Return the [x, y] coordinate for the center point of the cell that contains the specified text.  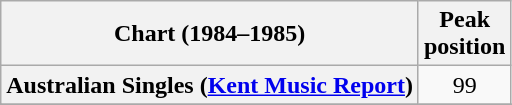
99 [464, 85]
Peakposition [464, 34]
Australian Singles (Kent Music Report) [210, 85]
Chart (1984–1985) [210, 34]
